Detect which cell encompasses the target text, then output its [X, Y] center coordinate. 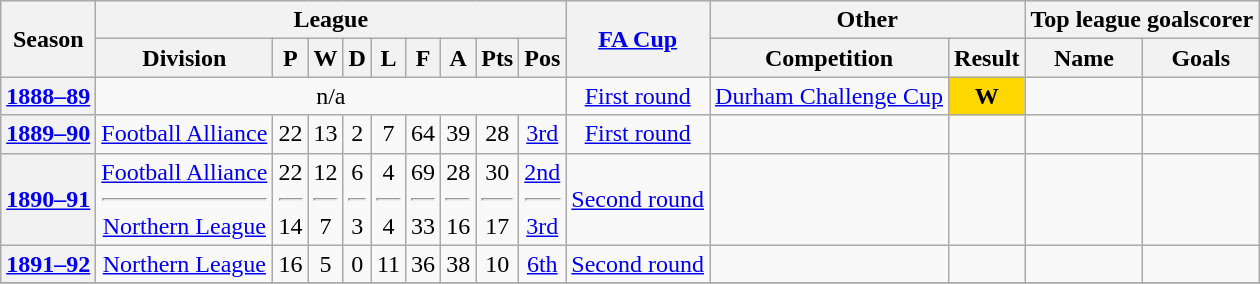
7 [388, 134]
P [290, 58]
16 [290, 264]
Season [48, 39]
Pos [542, 58]
3rd [542, 134]
44 [388, 199]
5 [326, 264]
13 [326, 134]
2214 [290, 199]
22 [290, 134]
1890–91 [48, 199]
League [331, 20]
A [458, 58]
38 [458, 264]
3017 [498, 199]
28 [498, 134]
127 [326, 199]
2 [357, 134]
39 [458, 134]
Goals [1201, 58]
Competition [830, 58]
6th [542, 264]
1889–90 [48, 134]
Football AllianceNorthern League [184, 199]
36 [424, 264]
1888–89 [48, 96]
0 [357, 264]
Durham Challenge Cup [830, 96]
Top league goalscorer [1142, 20]
Football Alliance [184, 134]
1891–92 [48, 264]
n/a [331, 96]
64 [424, 134]
Result [987, 58]
Name [1084, 58]
63 [357, 199]
Division [184, 58]
Northern League [184, 264]
11 [388, 264]
10 [498, 264]
2nd3rd [542, 199]
FA Cup [638, 39]
2816 [458, 199]
6933 [424, 199]
Other [868, 20]
D [357, 58]
F [424, 58]
Pts [498, 58]
L [388, 58]
